Extract the [X, Y] coordinate from the center of the cell holding the provided text.  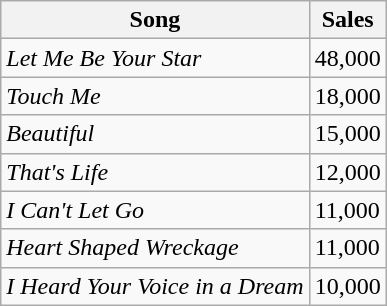
48,000 [348, 58]
10,000 [348, 286]
Let Me Be Your Star [155, 58]
15,000 [348, 134]
Touch Me [155, 96]
I Heard Your Voice in a Dream [155, 286]
That's Life [155, 172]
Song [155, 20]
Heart Shaped Wreckage [155, 248]
12,000 [348, 172]
Sales [348, 20]
18,000 [348, 96]
Beautiful [155, 134]
I Can't Let Go [155, 210]
